Determine the (x, y) coordinate at the center of the cell enclosing the given text.  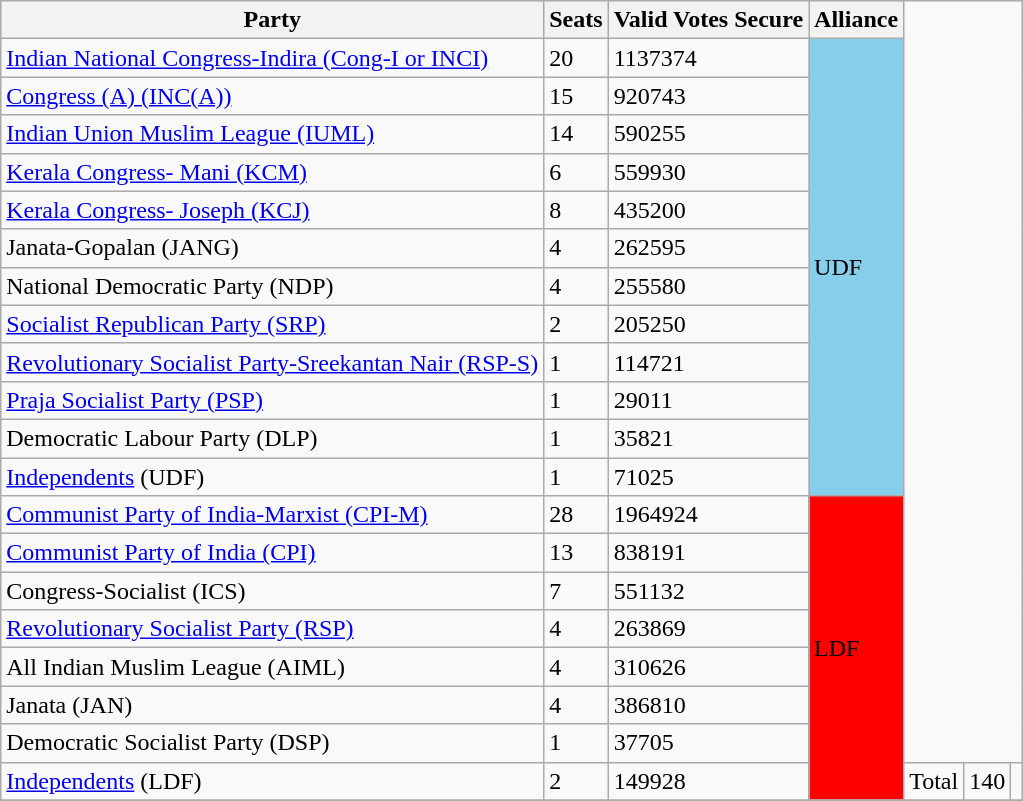
6 (576, 172)
Janata-Gopalan (JANG) (272, 248)
Democratic Socialist Party (DSP) (272, 743)
29011 (708, 400)
Party (272, 20)
15 (576, 96)
140 (988, 781)
Valid Votes Secure (708, 20)
435200 (708, 210)
37705 (708, 743)
Total (934, 781)
LDF (856, 648)
Democratic Labour Party (DLP) (272, 438)
551132 (708, 591)
13 (576, 553)
Indian National Congress-Indira (Cong-I or INCI) (272, 58)
National Democratic Party (NDP) (272, 286)
Kerala Congress- Mani (KCM) (272, 172)
Seats (576, 20)
8 (576, 210)
Congress (A) (INC(A)) (272, 96)
Revolutionary Socialist Party (RSP) (272, 629)
1137374 (708, 58)
28 (576, 515)
310626 (708, 667)
Indian Union Muslim League (IUML) (272, 134)
Revolutionary Socialist Party-Sreekantan Nair (RSP-S) (272, 362)
Praja Socialist Party (PSP) (272, 400)
Janata (JAN) (272, 705)
20 (576, 58)
255580 (708, 286)
838191 (708, 553)
All Indian Muslim League (AIML) (272, 667)
590255 (708, 134)
71025 (708, 477)
386810 (708, 705)
Congress-Socialist (ICS) (272, 591)
263869 (708, 629)
Alliance (856, 20)
Independents (LDF) (272, 781)
114721 (708, 362)
UDF (856, 268)
Kerala Congress- Joseph (KCJ) (272, 210)
262595 (708, 248)
149928 (708, 781)
Communist Party of India-Marxist (CPI-M) (272, 515)
Communist Party of India (CPI) (272, 553)
920743 (708, 96)
205250 (708, 324)
14 (576, 134)
Socialist Republican Party (SRP) (272, 324)
7 (576, 591)
35821 (708, 438)
559930 (708, 172)
1964924 (708, 515)
Independents (UDF) (272, 477)
